Identify which cell holds the provided text, then report its (X, Y) central coordinate. 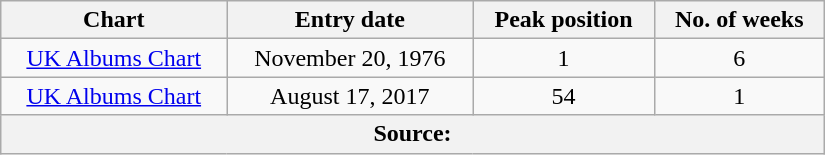
Chart (114, 20)
November 20, 1976 (350, 58)
No. of weeks (739, 20)
Source: (413, 134)
54 (564, 96)
6 (739, 58)
Entry date (350, 20)
Peak position (564, 20)
August 17, 2017 (350, 96)
